For the text-containing cell, return its midpoint in (x, y) coordinate format. 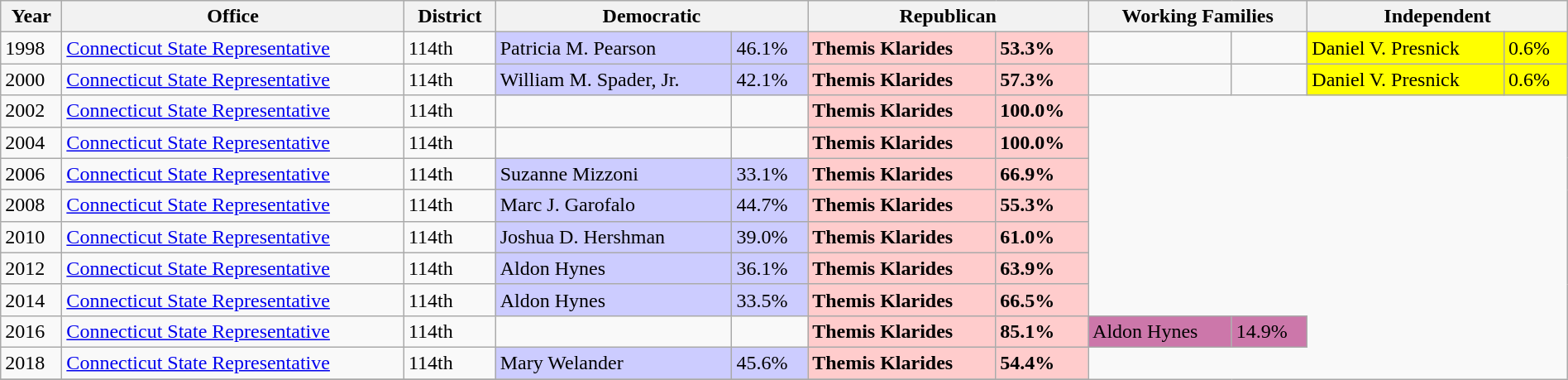
Independent (1437, 17)
2018 (31, 363)
Working Families (1198, 17)
14.9% (1269, 331)
66.5% (1042, 300)
36.1% (770, 268)
2004 (31, 142)
Suzanne Mizzoni (614, 174)
Republican (948, 17)
District (450, 17)
2008 (31, 205)
2010 (31, 237)
42.1% (770, 79)
Mary Welander (614, 363)
33.1% (770, 174)
53.3% (1042, 48)
Year (31, 17)
45.6% (770, 363)
2014 (31, 300)
54.4% (1042, 363)
44.7% (770, 205)
61.0% (1042, 237)
2002 (31, 111)
Joshua D. Hershman (614, 237)
39.0% (770, 237)
57.3% (1042, 79)
2012 (31, 268)
2006 (31, 174)
1998 (31, 48)
2000 (31, 79)
Marc J. Garofalo (614, 205)
Patricia M. Pearson (614, 48)
2016 (31, 331)
Office (233, 17)
46.1% (770, 48)
Democratic (652, 17)
85.1% (1042, 331)
William M. Spader, Jr. (614, 79)
66.9% (1042, 174)
55.3% (1042, 205)
33.5% (770, 300)
63.9% (1042, 268)
